Determine the (X, Y) coordinate at the center of the cell enclosing the given text.  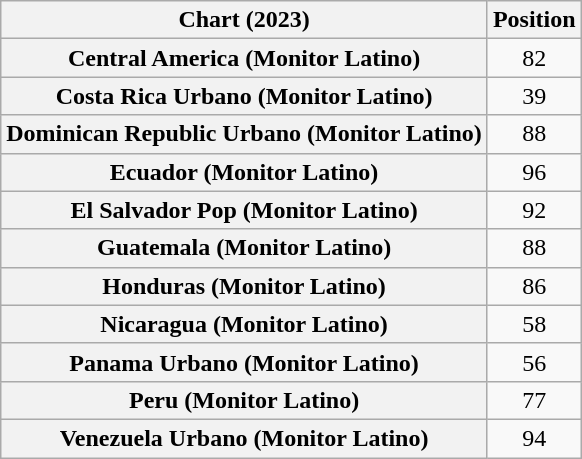
Honduras (Monitor Latino) (244, 286)
94 (534, 438)
Dominican Republic Urbano (Monitor Latino) (244, 134)
39 (534, 96)
Ecuador (Monitor Latino) (244, 172)
Costa Rica Urbano (Monitor Latino) (244, 96)
96 (534, 172)
86 (534, 286)
Chart (2023) (244, 20)
El Salvador Pop (Monitor Latino) (244, 210)
58 (534, 324)
Peru (Monitor Latino) (244, 400)
Guatemala (Monitor Latino) (244, 248)
Position (534, 20)
Venezuela Urbano (Monitor Latino) (244, 438)
56 (534, 362)
Nicaragua (Monitor Latino) (244, 324)
77 (534, 400)
82 (534, 58)
Central America (Monitor Latino) (244, 58)
92 (534, 210)
Panama Urbano (Monitor Latino) (244, 362)
